For the text-containing cell, return its midpoint in (x, y) coordinate format. 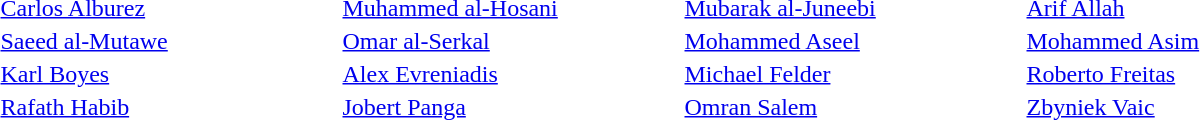
Michael Felder (852, 74)
Mohammed Aseel (852, 41)
Omar al-Serkal (510, 41)
Alex Evreniadis (510, 74)
